Return (X, Y) of the center of cell containing provided text 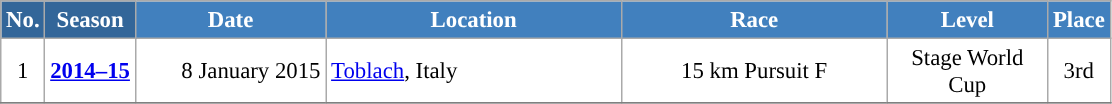
3rd (1079, 72)
2014–15 (90, 72)
No. (23, 20)
Date (230, 20)
Level (968, 20)
Season (90, 20)
15 km Pursuit F (754, 72)
Place (1079, 20)
Toblach, Italy (474, 72)
1 (23, 72)
Stage World Cup (968, 72)
Location (474, 20)
8 January 2015 (230, 72)
Race (754, 20)
